Find where the given text appears and provide that cell's center as [X, Y] coordinate. 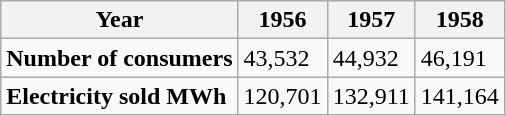
Electricity sold MWh [120, 96]
1957 [371, 20]
120,701 [282, 96]
46,191 [460, 58]
Number of consumers [120, 58]
43,532 [282, 58]
1958 [460, 20]
1956 [282, 20]
44,932 [371, 58]
132,911 [371, 96]
141,164 [460, 96]
Year [120, 20]
